Return the [x, y] coordinate for the center point of the cell that contains the specified text.  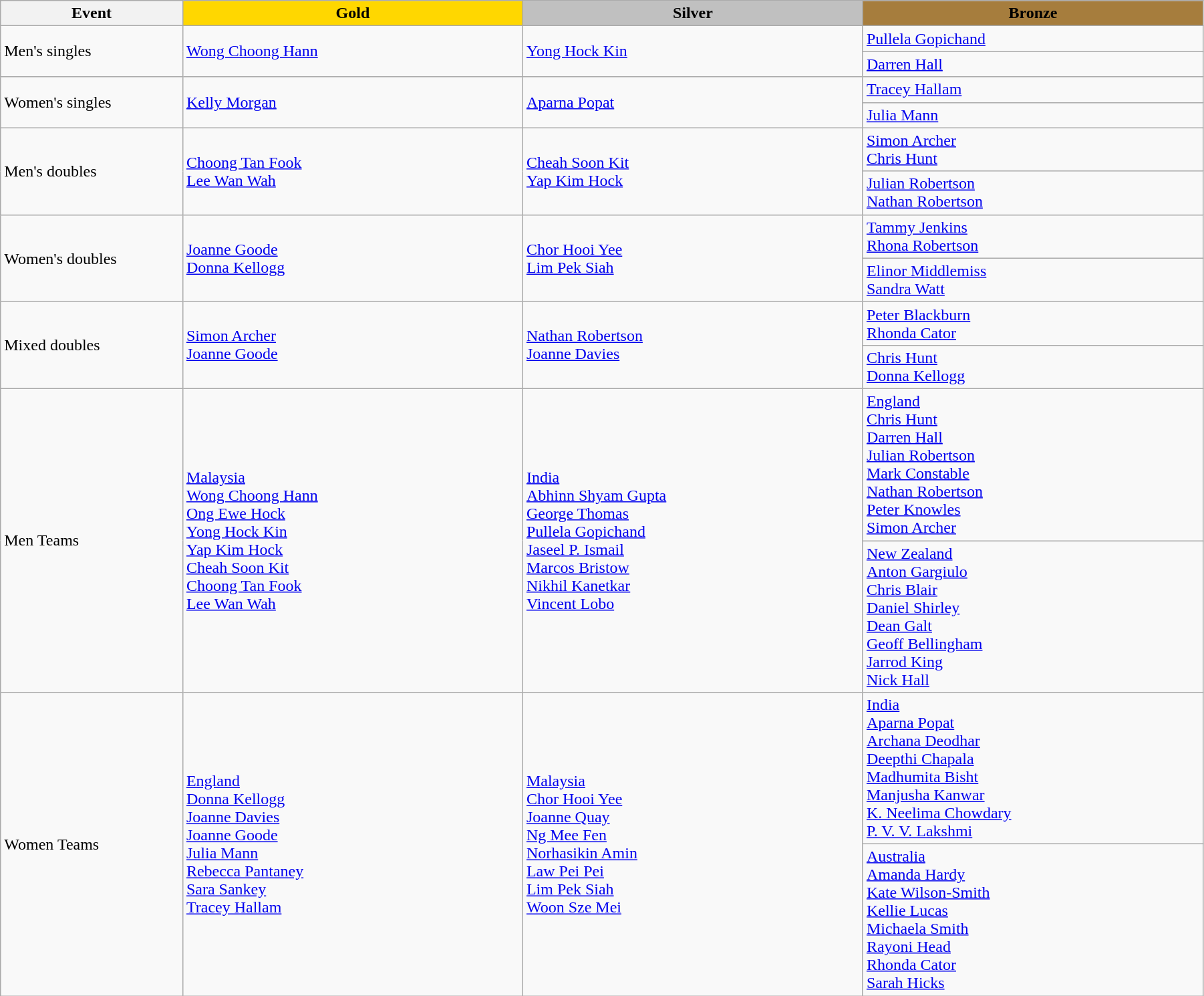
Women Teams [92, 844]
Event [92, 13]
MalaysiaChor Hooi YeeJoanne QuayNg Mee FenNorhasikin AminLaw Pei PeiLim Pek SiahWoon Sze Mei [692, 844]
Tammy Jenkins Rhona Robertson [1033, 237]
Simon Archer Joanne Goode [353, 345]
Chor Hooi Yee Lim Pek Siah [692, 258]
Darren Hall [1033, 64]
Tracey Hallam [1033, 90]
IndiaAbhinn Shyam GuptaGeorge ThomasPullela GopichandJaseel P. IsmailMarcos BristowNikhil KanetkarVincent Lobo [692, 540]
Chris Hunt Donna Kellogg [1033, 366]
Nathan Robertson Joanne Davies [692, 345]
Pullela Gopichand [1033, 39]
EnglandDonna KelloggJoanne DaviesJoanne GoodeJulia MannRebecca PantaneySara SankeyTracey Hallam [353, 844]
Men's doubles [92, 171]
Simon Archer Chris Hunt [1033, 150]
Silver [692, 13]
Cheah Soon Kit Yap Kim Hock [692, 171]
Kelly Morgan [353, 102]
Wong Choong Hann [353, 51]
EnglandChris HuntDarren HallJulian RobertsonMark ConstableNathan RobertsonPeter KnowlesSimon Archer [1033, 464]
AustraliaAmanda HardyKate Wilson-SmithKellie LucasMichaela SmithRayoni HeadRhonda CatorSarah Hicks [1033, 920]
Aparna Popat [692, 102]
Choong Tan Fook Lee Wan Wah [353, 171]
Joanne Goode Donna Kellogg [353, 258]
Elinor Middlemiss Sandra Watt [1033, 279]
Gold [353, 13]
Men Teams [92, 540]
Julian Robertson Nathan Robertson [1033, 193]
Bronze [1033, 13]
Women's singles [92, 102]
Yong Hock Kin [692, 51]
MalaysiaWong Choong HannOng Ewe HockYong Hock KinYap Kim HockCheah Soon KitChoong Tan FookLee Wan Wah [353, 540]
IndiaAparna PopatArchana DeodharDeepthi ChapalaMadhumita BishtManjusha KanwarK. Neelima ChowdaryP. V. V. Lakshmi [1033, 769]
Peter Blackburn Rhonda Cator [1033, 324]
Men's singles [92, 51]
Mixed doubles [92, 345]
Women's doubles [92, 258]
Julia Mann [1033, 115]
New ZealandAnton GargiuloChris BlairDaniel ShirleyDean GaltGeoff BellinghamJarrod KingNick Hall [1033, 616]
